Determine the (x, y) coordinate at the center of the cell enclosing the given text.  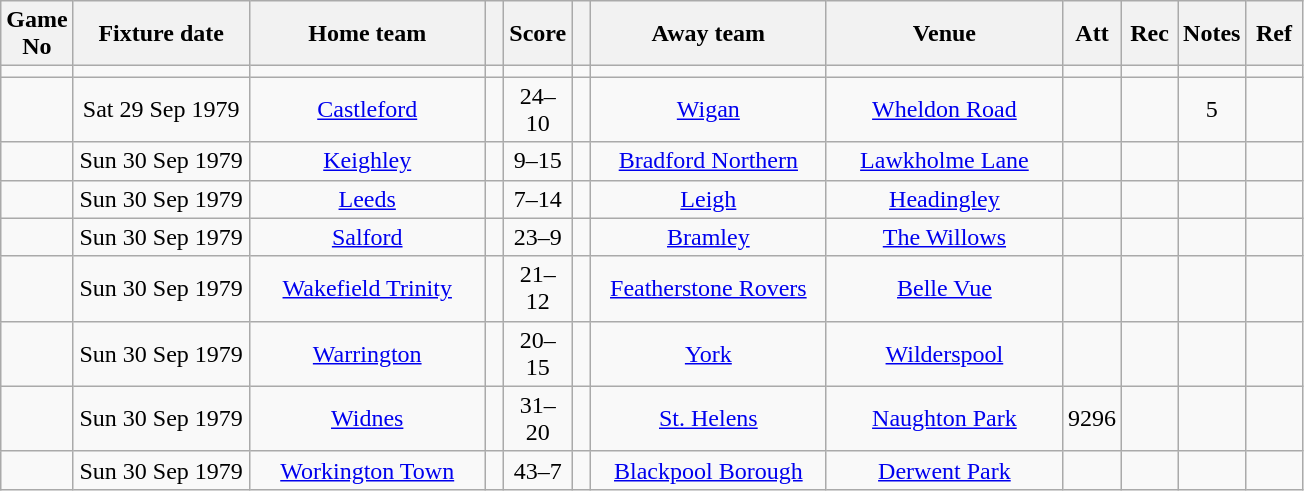
9296 (1092, 418)
20–15 (538, 354)
Ref (1274, 34)
The Willows (944, 237)
Wakefield Trinity (367, 288)
Lawkholme Lane (944, 161)
31–20 (538, 418)
Castleford (367, 110)
Workington Town (367, 470)
21–12 (538, 288)
Away team (708, 34)
9–15 (538, 161)
Wheldon Road (944, 110)
Wigan (708, 110)
Headingley (944, 199)
Naughton Park (944, 418)
Venue (944, 34)
Featherstone Rovers (708, 288)
York (708, 354)
Fixture date (161, 34)
Leigh (708, 199)
43–7 (538, 470)
7–14 (538, 199)
Sat 29 Sep 1979 (161, 110)
Wilderspool (944, 354)
Keighley (367, 161)
24–10 (538, 110)
Salford (367, 237)
Rec (1150, 34)
23–9 (538, 237)
Blackpool Borough (708, 470)
Score (538, 34)
St. Helens (708, 418)
Widnes (367, 418)
Leeds (367, 199)
Home team (367, 34)
Att (1092, 34)
Bradford Northern (708, 161)
Derwent Park (944, 470)
Warrington (367, 354)
Belle Vue (944, 288)
Bramley (708, 237)
5 (1212, 110)
Game No (37, 34)
Notes (1212, 34)
